Provide the [X, Y] coordinate of the cell's center where the given text is located.  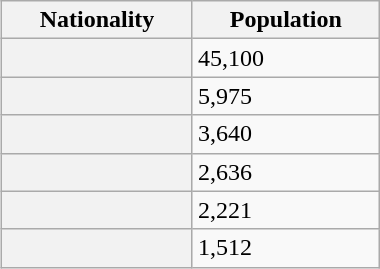
5,975 [286, 96]
2,221 [286, 210]
3,640 [286, 134]
1,512 [286, 248]
2,636 [286, 172]
Population [286, 20]
Nationality [98, 20]
45,100 [286, 58]
